Identify which cell holds the provided text, then report its [x, y] central coordinate. 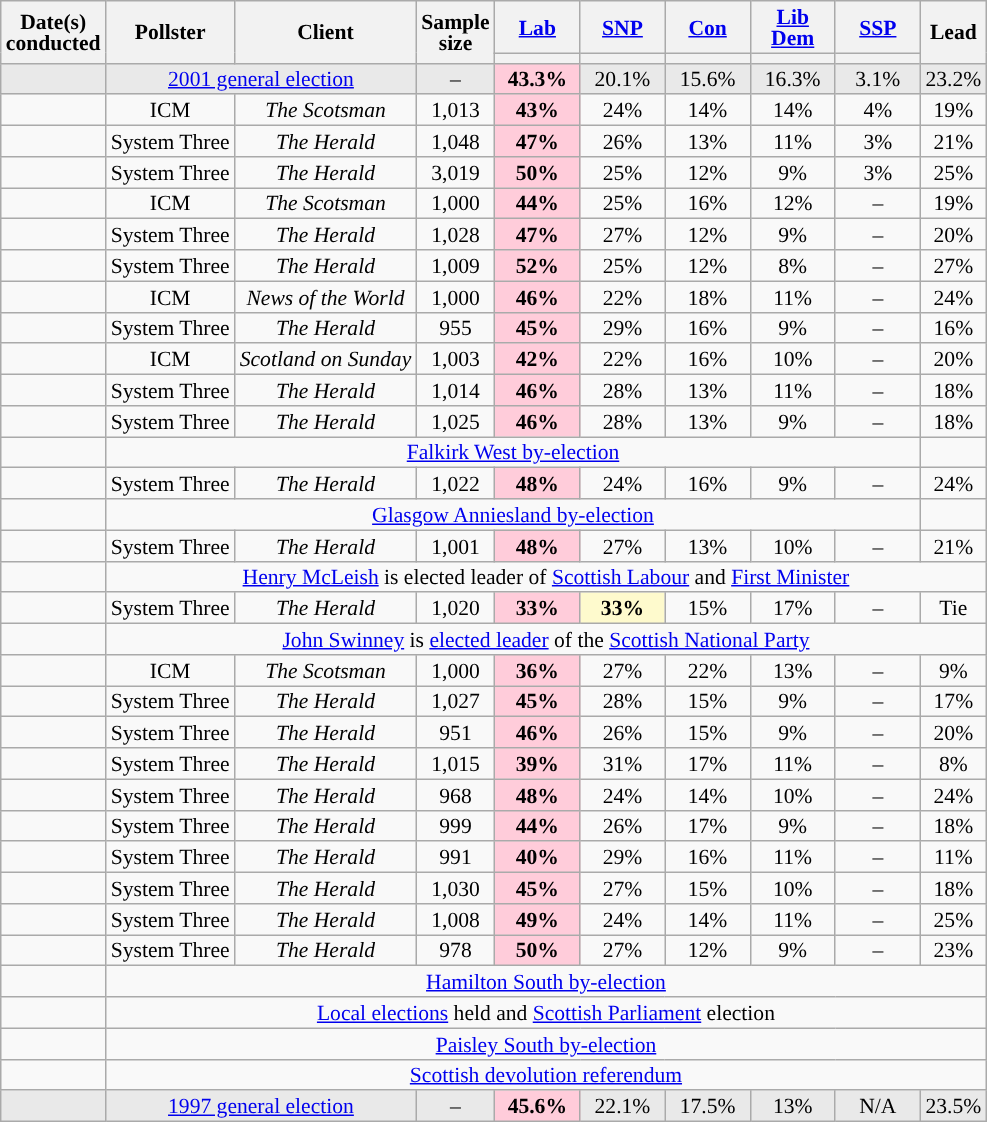
Local elections held and Scottish Parliament election [546, 1012]
52% [538, 266]
Falkirk West by-election [514, 452]
1,027 [455, 702]
36% [538, 670]
Scotland on Sunday [326, 360]
Client [326, 32]
978 [455, 950]
31% [622, 764]
Date(s)conducted [54, 32]
SSP [878, 27]
955 [455, 328]
968 [455, 794]
45.6% [538, 1106]
Henry McLeish is elected leader of Scottish Labour and First Minister [546, 576]
1,014 [455, 390]
15.6% [708, 78]
Con [708, 27]
991 [455, 858]
16.3% [792, 78]
23.2% [953, 78]
39% [538, 764]
3.1% [878, 78]
Paisley South by-election [546, 1044]
43.3% [538, 78]
999 [455, 826]
42% [538, 360]
Lab [538, 27]
1,025 [455, 422]
1,028 [455, 234]
43% [538, 110]
N/A [878, 1106]
1,003 [455, 360]
Scottish devolution referendum [546, 1074]
John Swinney is elected leader of the Scottish National Party [546, 640]
1,008 [455, 920]
1,001 [455, 546]
Samplesize [455, 32]
News of the World [326, 296]
Pollster [170, 32]
49% [538, 920]
22.1% [622, 1106]
3,019 [455, 172]
Lead [953, 32]
1,013 [455, 110]
23.5% [953, 1106]
23% [953, 950]
1,015 [455, 764]
2001 general election [262, 78]
1,020 [455, 608]
40% [538, 858]
951 [455, 732]
Glasgow Anniesland by-election [514, 514]
Tie [953, 608]
1,030 [455, 888]
17.5% [708, 1106]
1997 general election [262, 1106]
Lib Dem [792, 27]
SNP [622, 27]
1,022 [455, 484]
1,009 [455, 266]
20.1% [622, 78]
Hamilton South by-election [546, 982]
4% [878, 110]
1,048 [455, 142]
